Locate the cell with the specified text and output its (x, y) center coordinate. 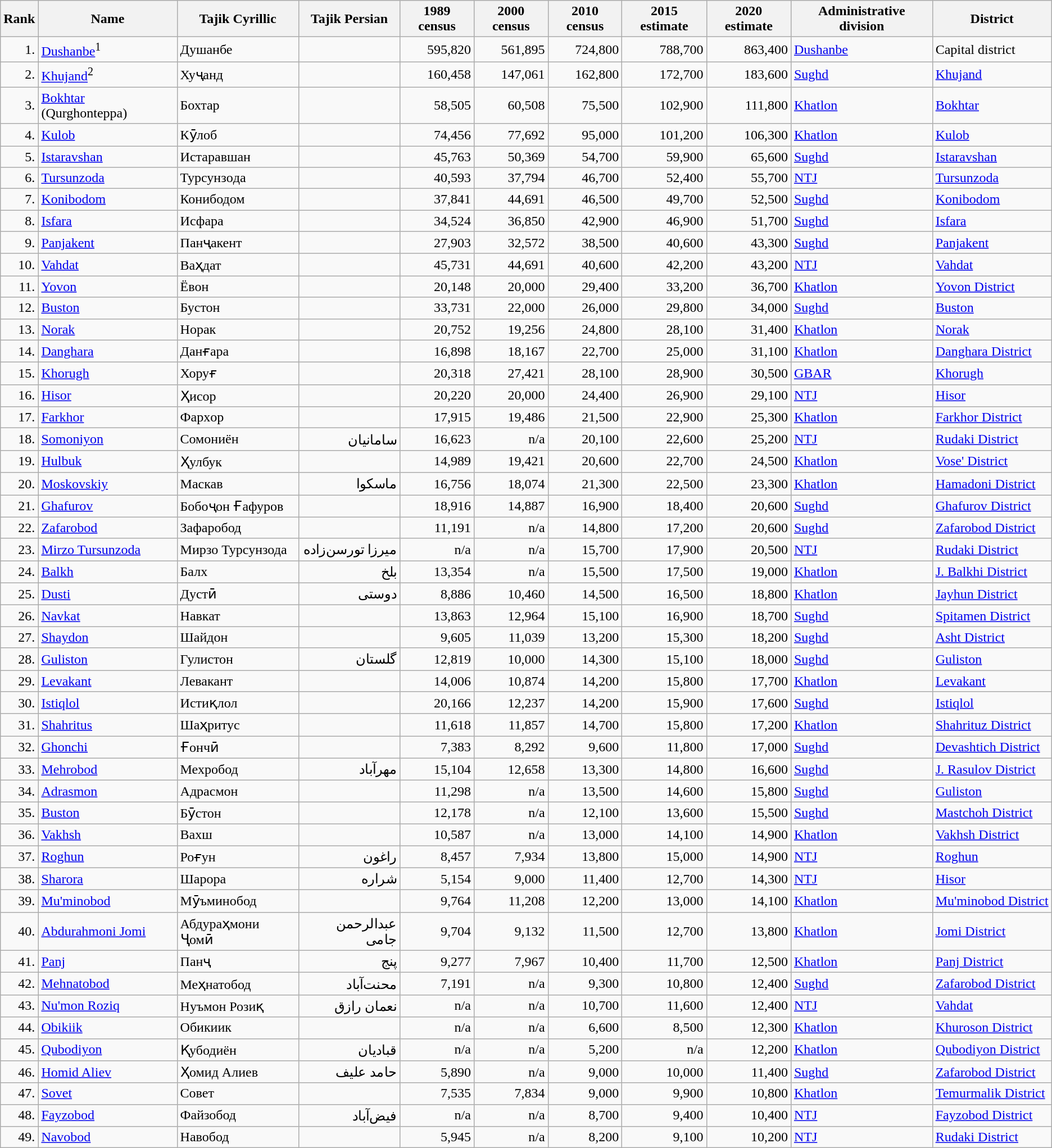
42,900 (585, 221)
Mehrobod (108, 769)
30,500 (749, 374)
33,731 (437, 308)
11,857 (511, 725)
15,000 (664, 857)
Ҳисор (238, 396)
Hamadoni District (992, 484)
پنج (350, 961)
17,700 (749, 681)
Farkhor (108, 418)
37,841 (437, 199)
9,764 (437, 901)
7,535 (437, 1093)
18,200 (749, 637)
28,900 (664, 374)
19,256 (511, 329)
Данғара (238, 351)
111,800 (749, 106)
Сомониён (238, 439)
Совет (238, 1093)
9,605 (437, 637)
میرزا تورسن‌زاده (350, 550)
Истиқлол (238, 703)
11,298 (437, 791)
17,000 (749, 747)
26. (19, 616)
11,800 (664, 747)
Шайдон (238, 637)
11,500 (585, 931)
Конибодом (238, 199)
15,104 (437, 769)
20,166 (437, 703)
32,572 (511, 243)
Навкат (238, 616)
14,006 (437, 681)
19. (19, 461)
43,300 (749, 243)
18,800 (749, 594)
24,400 (585, 396)
44. (19, 1028)
25,200 (749, 439)
Rank (19, 19)
32. (19, 747)
Tajik Cyrillic (238, 19)
42. (19, 984)
12,658 (511, 769)
45,763 (437, 157)
59,900 (664, 157)
Меҳнатобод (238, 984)
25,300 (749, 418)
561,895 (511, 49)
21. (19, 506)
Обикиик (238, 1028)
40. (19, 931)
724,800 (585, 49)
14,989 (437, 461)
52,500 (749, 199)
18,916 (437, 506)
29,100 (749, 396)
Spitamen District (992, 616)
5,890 (437, 1072)
17,500 (664, 572)
16. (19, 396)
9,132 (511, 931)
106,300 (749, 135)
27,903 (437, 243)
20,100 (585, 439)
2010 census (585, 19)
Fayzobod (108, 1115)
19,000 (749, 572)
Зафаробод (238, 528)
17,600 (749, 703)
29,800 (664, 308)
65,600 (749, 157)
22,500 (664, 484)
Дустӣ (238, 594)
31,400 (749, 329)
31. (19, 725)
Ғончӣ (238, 747)
12,500 (749, 961)
9,600 (585, 747)
J. Rasulov District (992, 769)
8. (19, 221)
Panj District (992, 961)
9. (19, 243)
Vakhsh (108, 834)
Бобоҷон Ғафуров (238, 506)
ماسکوا (350, 484)
Турсунзoдa (238, 178)
گلستان (350, 659)
Хуҷанд (238, 74)
17. (19, 418)
23. (19, 550)
Вахш (238, 834)
17,915 (437, 418)
18,700 (749, 616)
10,200 (749, 1137)
20,752 (437, 329)
47. (19, 1093)
Yovon (108, 287)
Фархoр (238, 418)
595,820 (437, 49)
31,100 (749, 351)
Шаҳритус (238, 725)
11,039 (511, 637)
Мирзо Турсунзода (238, 550)
22,900 (664, 418)
Tajik Persian (350, 19)
Sovet (108, 1093)
8,457 (437, 857)
Кӯлоб (238, 135)
45. (19, 1050)
Fayzobod District (992, 1115)
نعمان رازق (350, 1006)
29. (19, 681)
سامانیان (350, 439)
بلخ (350, 572)
Dushanbe (861, 49)
Мӯъминобод (238, 901)
11,208 (511, 901)
7,967 (511, 961)
13,300 (585, 769)
Mastchoh District (992, 813)
Panj (108, 961)
12,819 (437, 659)
60,508 (511, 106)
1989 census (437, 19)
18,000 (749, 659)
15,300 (664, 637)
Adrasmon (108, 791)
49. (19, 1137)
Capital district (992, 49)
14,500 (585, 594)
30. (19, 703)
27,421 (511, 374)
Левакант (238, 681)
3. (19, 106)
15. (19, 374)
5. (19, 157)
Danghara District (992, 351)
6,600 (585, 1028)
13. (19, 329)
9,300 (585, 984)
46,500 (585, 199)
Ghonchi (108, 747)
Ghafurov (108, 506)
46,700 (585, 178)
172,700 (664, 74)
15,900 (664, 703)
74,456 (437, 135)
8,886 (437, 594)
12. (19, 308)
37,794 (511, 178)
2. (19, 74)
Temurmalik District (992, 1093)
34,524 (437, 221)
147,061 (511, 74)
Душанбе (238, 49)
Маскав (238, 484)
Мехробод (238, 769)
Панҷакент (238, 243)
16,756 (437, 484)
Navkat (108, 616)
34,000 (749, 308)
6. (19, 178)
11,700 (664, 961)
Danghara (108, 351)
38. (19, 879)
Qubodiyon District (992, 1050)
160,458 (437, 74)
14,700 (585, 725)
22. (19, 528)
Zafarobod (108, 528)
Homid Aliev (108, 1072)
28. (19, 659)
Khuroson District (992, 1028)
9,277 (437, 961)
Yovon District (992, 287)
Ваҳдат (238, 265)
Sharora (108, 879)
18,074 (511, 484)
Исфара (238, 221)
5,200 (585, 1050)
16,623 (437, 439)
7. (19, 199)
Бӯстон (238, 813)
Jomi District (992, 931)
Obikiik (108, 1028)
Shahritus (108, 725)
Ёвон (238, 287)
10,587 (437, 834)
42,200 (664, 265)
8,500 (664, 1028)
27. (19, 637)
Адрасмoн (238, 791)
9,900 (664, 1093)
21,300 (585, 484)
13,354 (437, 572)
Dushanbe1 (108, 49)
36,700 (749, 287)
36. (19, 834)
26,000 (585, 308)
43,200 (749, 265)
16,600 (749, 769)
8,200 (585, 1137)
788,700 (664, 49)
Asht District (992, 637)
مهرآباد (350, 769)
Khujand (992, 74)
10,460 (511, 594)
26,900 (664, 396)
Навобод (238, 1137)
37. (19, 857)
7,383 (437, 747)
24. (19, 572)
12,300 (749, 1028)
1. (19, 49)
10. (19, 265)
Гулистон (238, 659)
46,900 (664, 221)
102,900 (664, 106)
16,500 (664, 594)
18. (19, 439)
43. (19, 1006)
9,100 (664, 1137)
11,600 (664, 1006)
21,500 (585, 418)
9,400 (664, 1115)
50,369 (511, 157)
33. (19, 769)
20,148 (437, 287)
حامد علیف (350, 1072)
39. (19, 901)
Qubodiyon (108, 1050)
48. (19, 1115)
Farkhor District (992, 418)
20,220 (437, 396)
Somoniyon (108, 439)
Нoрaк (238, 329)
GBAR (861, 374)
Dusti (108, 594)
75,500 (585, 106)
20,318 (437, 374)
58,505 (437, 106)
23,300 (749, 484)
34. (19, 791)
2000 census (511, 19)
13,863 (437, 616)
راغون (350, 857)
Devashtich District (992, 747)
J. Balkhi District (992, 572)
Ҳулбук (238, 461)
33,200 (664, 287)
13,500 (585, 791)
18,400 (664, 506)
14,887 (511, 506)
Bokhtar (Qurghonteppa) (108, 106)
Vose' District (992, 461)
51,700 (749, 221)
Navobod (108, 1137)
36,850 (511, 221)
41. (19, 961)
Ҳомид Алиев (238, 1072)
عبدالرحمن جامی (350, 931)
13,200 (585, 637)
17,900 (664, 550)
2020 estimate (749, 19)
25. (19, 594)
22,600 (664, 439)
20. (19, 484)
8,700 (585, 1115)
14. (19, 351)
863,400 (749, 49)
Абдураҳмони Ҷомӣ (238, 931)
40,593 (437, 178)
11,191 (437, 528)
38,500 (585, 243)
Balkh (108, 572)
12,178 (437, 813)
8,292 (511, 747)
9,704 (437, 931)
Балх (238, 572)
فیض‌آباد (350, 1115)
Роғун (238, 857)
12,964 (511, 616)
Хоруғ (238, 374)
شراره (350, 879)
7,834 (511, 1093)
Бустон (238, 308)
Khujand2 (108, 74)
15,700 (585, 550)
4. (19, 135)
10,700 (585, 1006)
22,000 (511, 308)
Abdurahmoni Jomi (108, 931)
Mu'minobod (108, 901)
Истаравшан (238, 157)
Ghafurov District (992, 506)
Moskovskiy (108, 484)
20,500 (749, 550)
55,700 (749, 178)
24,500 (749, 461)
35. (19, 813)
Name (108, 19)
52,400 (664, 178)
10,874 (511, 681)
183,600 (749, 74)
Shahrituz District (992, 725)
Shaydon (108, 637)
5,154 (437, 879)
54,700 (585, 157)
2015 estimate (664, 19)
19,421 (511, 461)
Bokhtar (992, 106)
16,898 (437, 351)
Шарора (238, 879)
قبادیان (350, 1050)
Vakhsh District (992, 834)
11,618 (437, 725)
25,000 (664, 351)
101,200 (664, 135)
7,191 (437, 984)
دوستی (350, 594)
Mu'minobod District (992, 901)
Бохтар (238, 106)
Қубодиён (238, 1050)
Jayhun District (992, 594)
Hulbuk (108, 461)
29,400 (585, 287)
13,600 (664, 813)
12,237 (511, 703)
19,486 (511, 418)
49,700 (664, 199)
District (992, 19)
Mirzo Tursunzoda (108, 550)
11. (19, 287)
12,100 (585, 813)
95,000 (585, 135)
45,731 (437, 265)
Administrative division (861, 19)
Nu'mon Roziq (108, 1006)
7,934 (511, 857)
Mehnatobod (108, 984)
Файзобод (238, 1115)
18,167 (511, 351)
Панҷ (238, 961)
24,800 (585, 329)
محنت‌آباد (350, 984)
77,692 (511, 135)
14,600 (664, 791)
162,800 (585, 74)
46. (19, 1072)
Нуъмон Розиқ (238, 1006)
5,945 (437, 1137)
